Detect which cell encompasses the target text, then output its [X, Y] center coordinate. 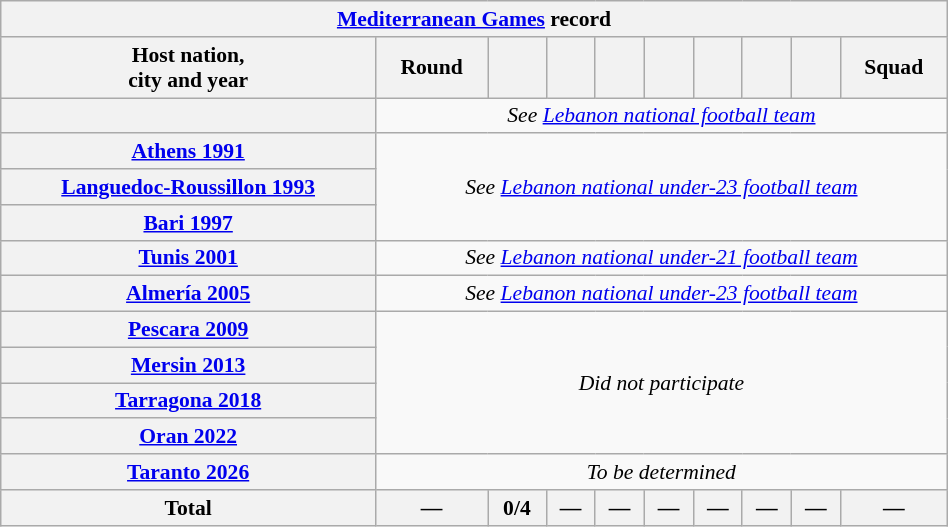
To be determined [662, 472]
Pescara 2009 [188, 330]
Tunis 2001 [188, 258]
Athens 1991 [188, 152]
See Lebanon national under-21 football team [662, 258]
Host nation, city and year [188, 68]
Tarragona 2018 [188, 401]
Bari 1997 [188, 223]
Total [188, 508]
Almería 2005 [188, 294]
Languedoc-Roussillon 1993 [188, 187]
Oran 2022 [188, 437]
Did not participate [662, 383]
See Lebanon national football team [662, 116]
Round [432, 68]
Mediterranean Games record [474, 19]
0/4 [517, 508]
Taranto 2026 [188, 472]
Squad [894, 68]
Mersin 2013 [188, 365]
